Detect which cell encompasses the target text, then output its (x, y) center coordinate. 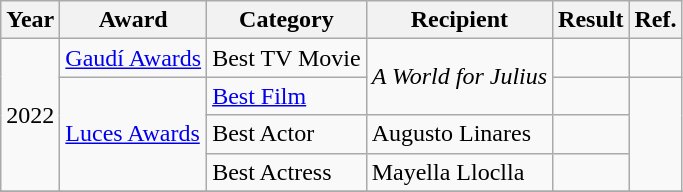
Best TV Movie (287, 58)
Best Actress (287, 172)
2022 (30, 115)
Augusto Linares (459, 134)
Recipient (459, 20)
Mayella Lloclla (459, 172)
Category (287, 20)
Award (134, 20)
Year (30, 20)
A World for Julius (459, 77)
Ref. (656, 20)
Best Film (287, 96)
Best Actor (287, 134)
Gaudí Awards (134, 58)
Result (591, 20)
Luces Awards (134, 134)
